Return the [x, y] coordinate for the center point of the cell that contains the specified text.  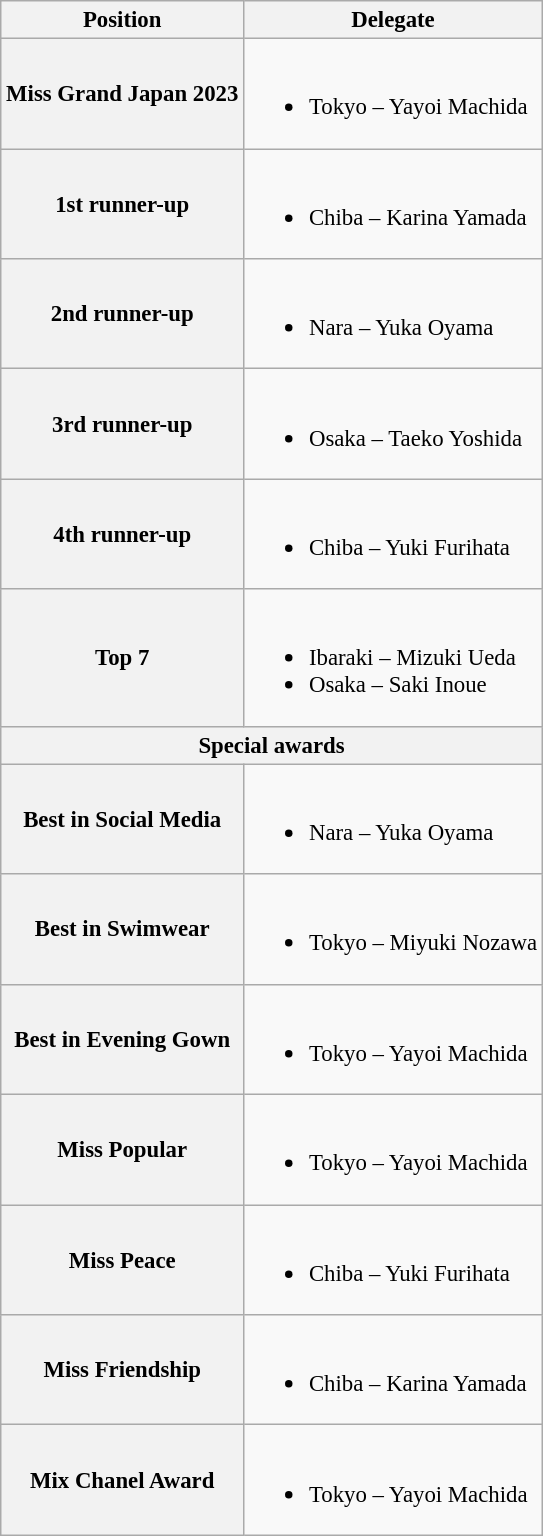
Miss Friendship [122, 1370]
Ibaraki – Mizuki UedaOsaka – Saki Inoue [394, 658]
Miss Peace [122, 1260]
Best in Evening Gown [122, 1039]
4th runner-up [122, 534]
Best in Swimwear [122, 929]
Top 7 [122, 658]
3rd runner-up [122, 424]
Special awards [272, 745]
Position [122, 20]
Tokyo – Miyuki Nozawa [394, 929]
2nd runner-up [122, 314]
Miss Popular [122, 1150]
Mix Chanel Award [122, 1480]
1st runner-up [122, 204]
Osaka – Taeko Yoshida [394, 424]
Miss Grand Japan 2023 [122, 94]
Best in Social Media [122, 819]
Delegate [394, 20]
